Search for the cell housing the specified text and yield its [x, y] center coordinate. 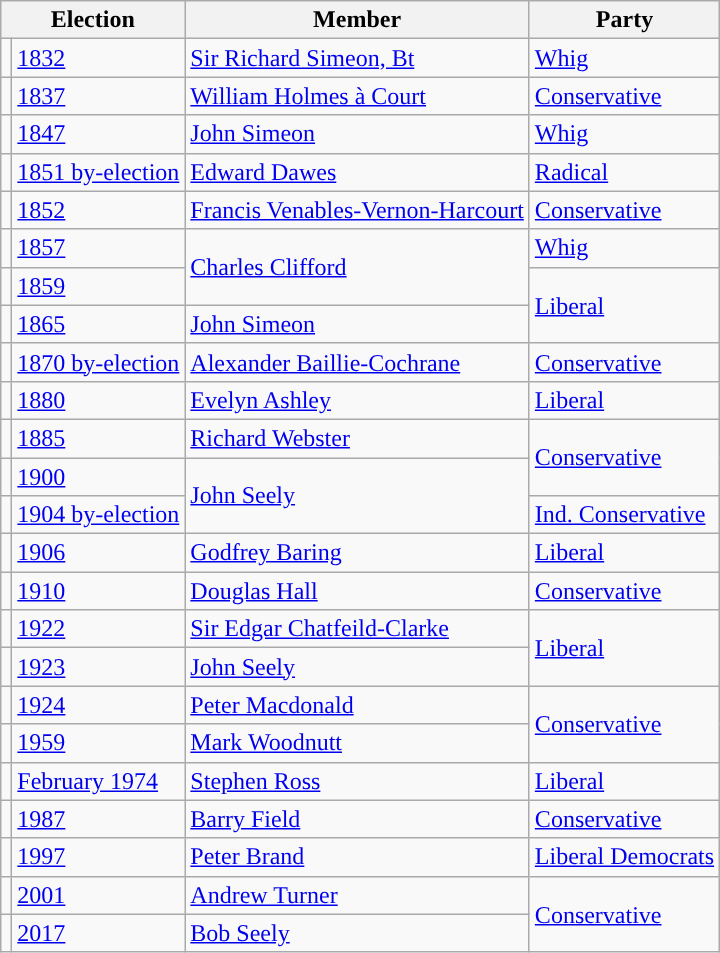
Francis Venables-Vernon-Harcourt [358, 210]
1987 [98, 819]
1959 [98, 743]
1880 [98, 400]
1904 by-election [98, 515]
1851 by-election [98, 172]
Ind. Conservative [624, 515]
1910 [98, 591]
Godfrey Baring [358, 553]
Election [93, 20]
Peter Brand [358, 857]
1859 [98, 286]
Bob Seely [358, 933]
2001 [98, 895]
1900 [98, 477]
1922 [98, 629]
1865 [98, 324]
Mark Woodnutt [358, 743]
Peter Macdonald [358, 705]
Douglas Hall [358, 591]
1870 by-election [98, 362]
1847 [98, 134]
Sir Edgar Chatfeild-Clarke [358, 629]
1924 [98, 705]
1885 [98, 438]
Charles Clifford [358, 267]
Edward Dawes [358, 172]
Richard Webster [358, 438]
February 1974 [98, 781]
2017 [98, 933]
1832 [98, 58]
1857 [98, 248]
1923 [98, 667]
1906 [98, 553]
Party [624, 20]
Stephen Ross [358, 781]
Sir Richard Simeon, Bt [358, 58]
1997 [98, 857]
Andrew Turner [358, 895]
Evelyn Ashley [358, 400]
Liberal Democrats [624, 857]
1837 [98, 96]
William Holmes à Court [358, 96]
Barry Field [358, 819]
Member [358, 20]
Alexander Baillie-Cochrane [358, 362]
Radical [624, 172]
1852 [98, 210]
